Determine the [X, Y] coordinate at the center of the cell enclosing the given text.  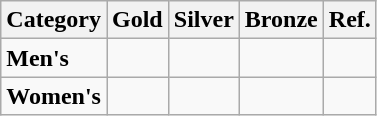
Men's [54, 58]
Silver [204, 20]
Bronze [281, 20]
Gold [137, 20]
Category [54, 20]
Ref. [350, 20]
Women's [54, 96]
